Find where the given text appears and provide that cell's center as [X, Y] coordinate. 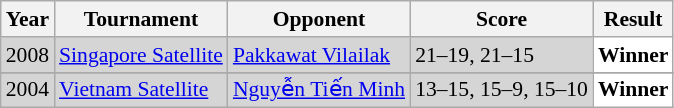
2008 [28, 55]
2004 [28, 90]
Score [502, 19]
21–19, 21–15 [502, 55]
Result [634, 19]
Singapore Satellite [141, 55]
Opponent [319, 19]
Pakkawat Vilailak [319, 55]
Tournament [141, 19]
Vietnam Satellite [141, 90]
Year [28, 19]
Nguyễn Tiến Minh [319, 90]
13–15, 15–9, 15–10 [502, 90]
